Scan for the cell matching the given text and deliver its [x, y] coordinate at center. 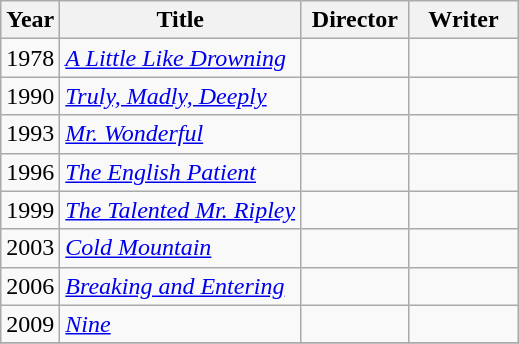
Cold Mountain [180, 248]
Truly, Madly, Deeply [180, 96]
Year [30, 20]
Mr. Wonderful [180, 134]
2006 [30, 286]
Writer [464, 20]
1993 [30, 134]
2009 [30, 324]
2003 [30, 248]
A Little Like Drowning [180, 58]
Director [356, 20]
1990 [30, 96]
Breaking and Entering [180, 286]
1978 [30, 58]
The English Patient [180, 172]
Title [180, 20]
The Talented Mr. Ripley [180, 210]
1999 [30, 210]
1996 [30, 172]
Nine [180, 324]
